Provide the (x, y) coordinate of the cell's center where the given text is located.  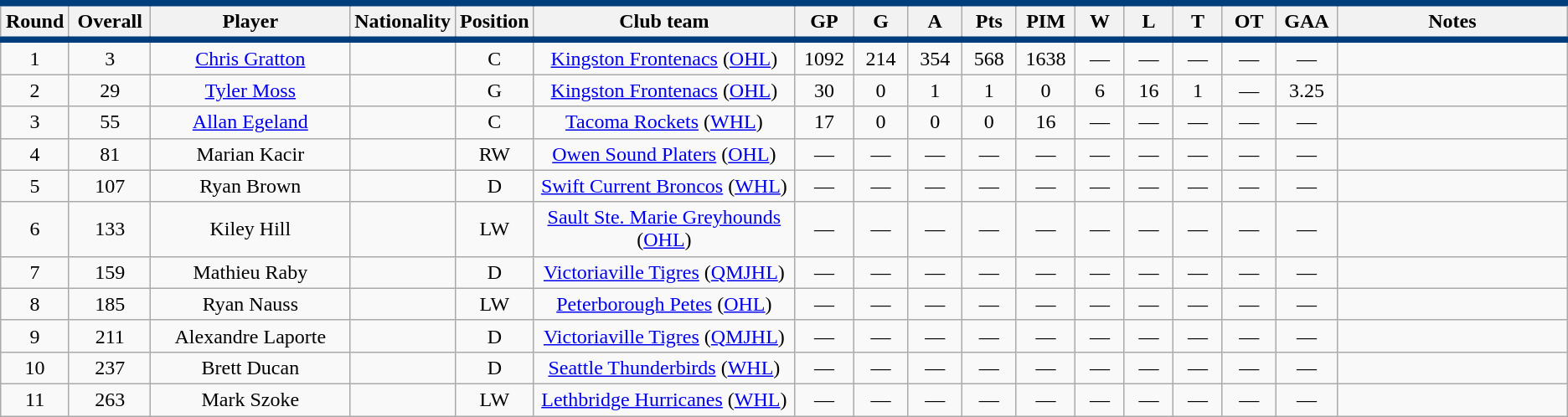
OT (1249, 22)
Overall (109, 22)
RW (494, 154)
7 (35, 272)
PIM (1045, 22)
Chris Gratton (250, 57)
Tacoma Rockets (WHL) (663, 122)
29 (109, 90)
Alexandre Laporte (250, 336)
354 (935, 57)
T (1198, 22)
Pts (988, 22)
263 (109, 399)
1092 (824, 57)
10 (35, 368)
W (1100, 22)
3.25 (1307, 90)
Allan Egeland (250, 122)
8 (35, 304)
Marian Kacir (250, 154)
Tyler Moss (250, 90)
1638 (1045, 57)
133 (109, 229)
Brett Ducan (250, 368)
214 (881, 57)
Mathieu Raby (250, 272)
Sault Ste. Marie Greyhounds (OHL) (663, 229)
Club team (663, 22)
107 (109, 186)
GP (824, 22)
4 (35, 154)
9 (35, 336)
2 (35, 90)
Lethbridge Hurricanes (WHL) (663, 399)
Swift Current Broncos (WHL) (663, 186)
Mark Szoke (250, 399)
159 (109, 272)
Ryan Nauss (250, 304)
Ryan Brown (250, 186)
GAA (1307, 22)
Kiley Hill (250, 229)
Owen Sound Platers (OHL) (663, 154)
Position (494, 22)
Seattle Thunderbirds (WHL) (663, 368)
5 (35, 186)
568 (988, 57)
L (1148, 22)
Notes (1452, 22)
211 (109, 336)
237 (109, 368)
Peterborough Petes (OHL) (663, 304)
30 (824, 90)
Round (35, 22)
11 (35, 399)
A (935, 22)
81 (109, 154)
55 (109, 122)
Player (250, 22)
185 (109, 304)
17 (824, 122)
Nationality (403, 22)
